Detect which cell encompasses the target text, then output its (x, y) center coordinate. 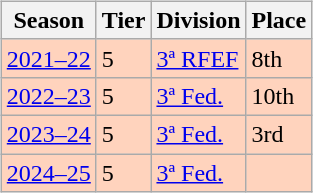
Season (48, 20)
10th (279, 96)
3rd (279, 134)
Place (279, 20)
3ª RFEF (198, 58)
8th (279, 58)
Division (198, 20)
2022–23 (48, 96)
2024–25 (48, 173)
Tier (124, 20)
2023–24 (48, 134)
2021–22 (48, 58)
